Determine the (x, y) coordinate at the center of the cell enclosing the given text.  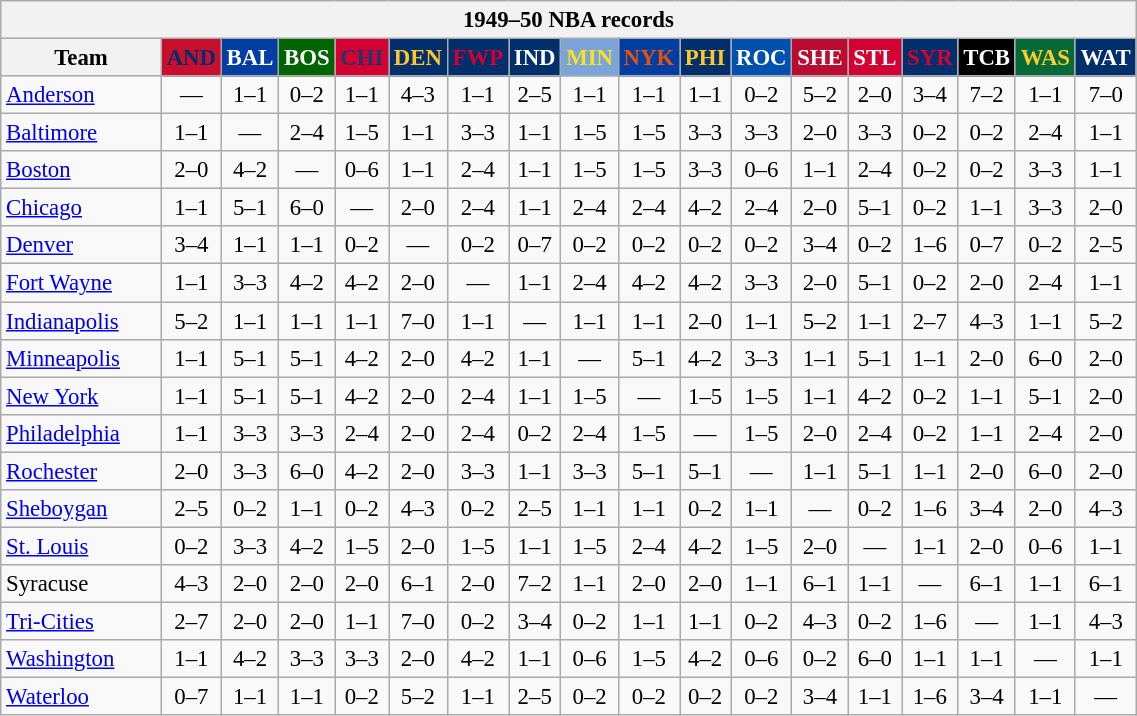
1949–50 NBA records (568, 20)
Chicago (82, 208)
Syracuse (82, 584)
Tri-Cities (82, 621)
NYK (648, 58)
ROC (762, 58)
PHI (706, 58)
Baltimore (82, 133)
BOS (307, 58)
AND (191, 58)
FWP (478, 58)
WAS (1045, 58)
Anderson (82, 95)
SYR (930, 58)
TCB (986, 58)
STL (875, 58)
Team (82, 58)
BAL (250, 58)
DEN (418, 58)
Boston (82, 170)
Waterloo (82, 697)
Philadelphia (82, 433)
SHE (820, 58)
IND (534, 58)
Washington (82, 659)
Rochester (82, 471)
Sheboygan (82, 509)
St. Louis (82, 546)
Denver (82, 245)
Fort Wayne (82, 283)
CHI (362, 58)
MIN (590, 58)
New York (82, 396)
WAT (1106, 58)
Minneapolis (82, 358)
Indianapolis (82, 321)
